Find where the given text appears and provide that cell's center as [X, Y] coordinate. 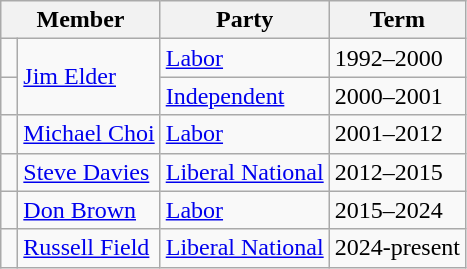
1992–2000 [397, 58]
Term [397, 20]
2012–2015 [397, 172]
Don Brown [89, 210]
Michael Choi [89, 134]
Steve Davies [89, 172]
Party [244, 20]
2001–2012 [397, 134]
Independent [244, 96]
2024-present [397, 248]
2015–2024 [397, 210]
Member [80, 20]
Jim Elder [89, 77]
Russell Field [89, 248]
2000–2001 [397, 96]
